Detect which cell encompasses the target text, then output its (X, Y) center coordinate. 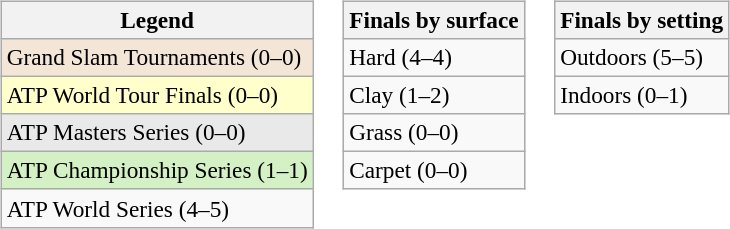
Grass (0–0) (434, 133)
Finals by setting (642, 20)
Grand Slam Tournaments (0–0) (157, 57)
Indoors (0–1) (642, 95)
ATP World Series (4–5) (157, 208)
Legend (157, 20)
Hard (4–4) (434, 57)
ATP Championship Series (1–1) (157, 171)
Outdoors (5–5) (642, 57)
Finals by surface (434, 20)
Clay (1–2) (434, 95)
Carpet (0–0) (434, 171)
ATP Masters Series (0–0) (157, 133)
ATP World Tour Finals (0–0) (157, 95)
